Identify which cell holds the provided text, then report its [X, Y] central coordinate. 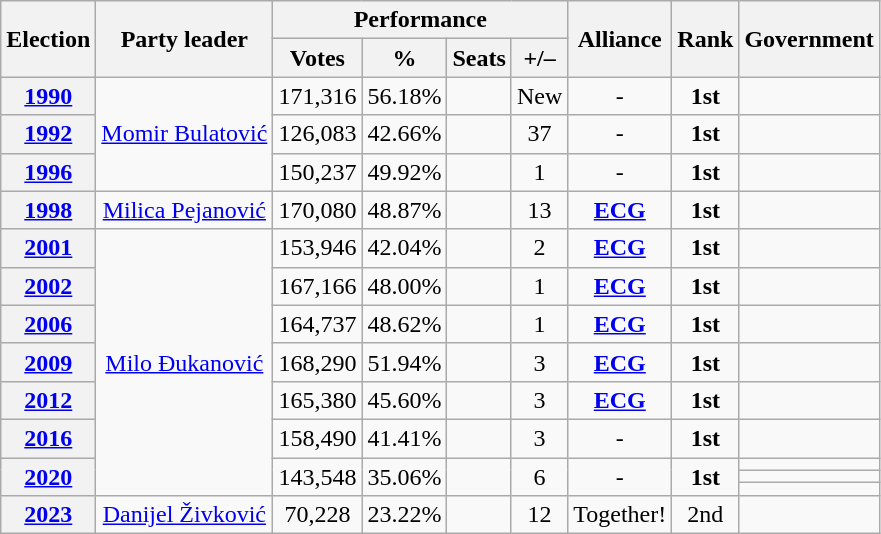
Milo Đukanović [184, 362]
2nd [706, 515]
12 [539, 515]
2009 [48, 362]
150,237 [318, 172]
42.04% [404, 248]
45.60% [404, 400]
37 [539, 134]
Election [48, 39]
126,083 [318, 134]
2016 [48, 438]
42.66% [404, 134]
41.41% [404, 438]
Together! [620, 515]
48.87% [404, 210]
Milica Pejanović [184, 210]
Danijel Živković [184, 515]
167,166 [318, 286]
49.92% [404, 172]
168,290 [318, 362]
23.22% [404, 515]
2012 [48, 400]
158,490 [318, 438]
Momir Bulatović [184, 134]
1992 [48, 134]
1990 [48, 96]
70,228 [318, 515]
2023 [48, 515]
Votes [318, 58]
2020 [48, 477]
171,316 [318, 96]
170,080 [318, 210]
6 [539, 477]
13 [539, 210]
2 [539, 248]
2001 [48, 248]
164,737 [318, 324]
2002 [48, 286]
% [404, 58]
Alliance [620, 39]
48.00% [404, 286]
New [539, 96]
Rank [706, 39]
153,946 [318, 248]
Performance [420, 20]
Government [809, 39]
2006 [48, 324]
165,380 [318, 400]
Seats [479, 58]
51.94% [404, 362]
1996 [48, 172]
1998 [48, 210]
56.18% [404, 96]
+/– [539, 58]
48.62% [404, 324]
143,548 [318, 477]
35.06% [404, 477]
Party leader [184, 39]
